For the text-containing cell, return its midpoint in [X, Y] coordinate format. 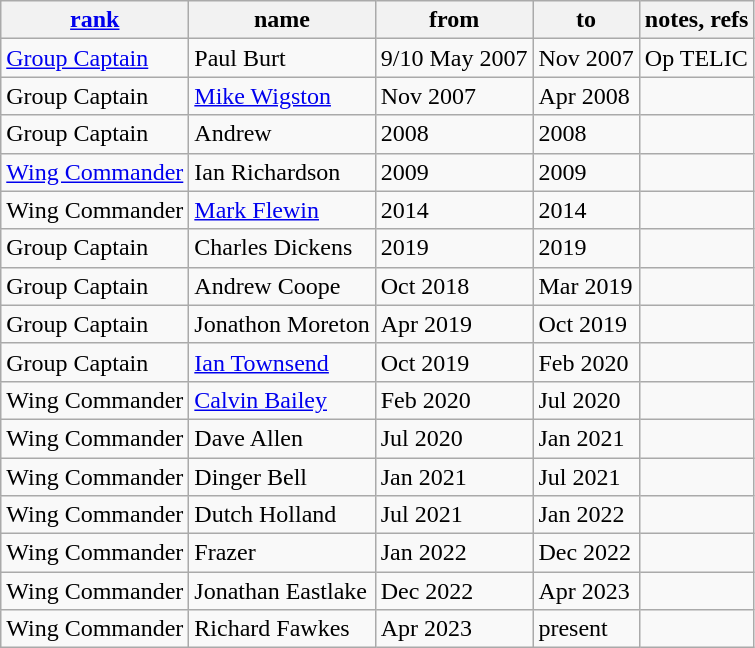
Dave Allen [282, 438]
Ian Richardson [282, 172]
Mar 2019 [586, 286]
Andrew Coope [282, 286]
Op TELIC [696, 58]
notes, refs [696, 20]
to [586, 20]
Frazer [282, 553]
Mike Wigston [282, 96]
Oct 2018 [454, 286]
from [454, 20]
Paul Burt [282, 58]
Apr 2019 [454, 324]
Dinger Bell [282, 477]
Jonathan Eastlake [282, 591]
Richard Fawkes [282, 629]
Apr 2008 [586, 96]
Ian Townsend [282, 362]
Andrew [282, 134]
present [586, 629]
Dutch Holland [282, 515]
9/10 May 2007 [454, 58]
Charles Dickens [282, 248]
Jonathon Moreton [282, 324]
Calvin Bailey [282, 400]
name [282, 20]
rank [95, 20]
Mark Flewin [282, 210]
